Return [x, y] of the center of cell containing provided text 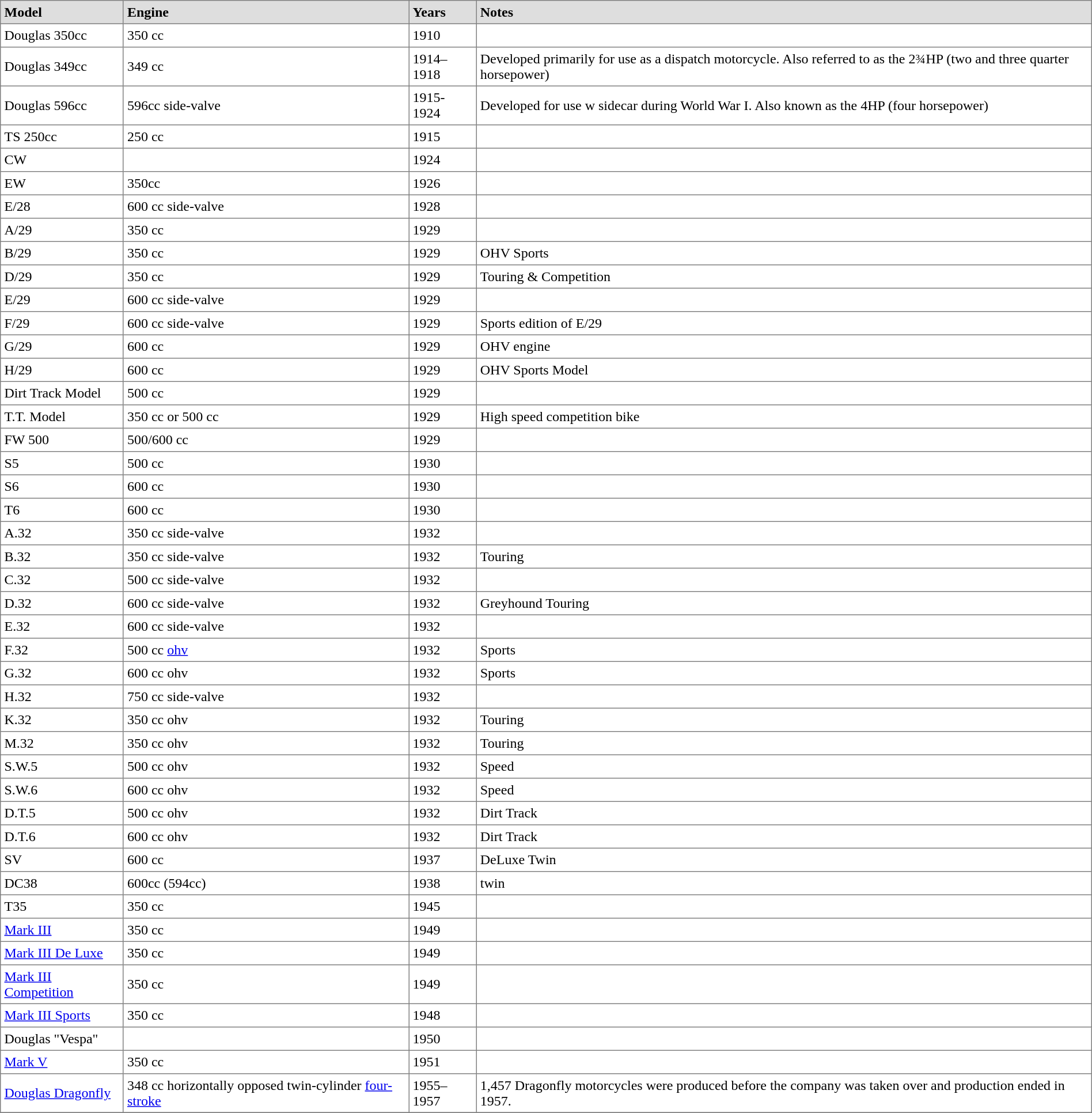
High speed competition bike [784, 417]
E/29 [62, 300]
Dirt Track Model [62, 393]
Mark III Competition [62, 985]
D.T.5 [62, 813]
Douglas "Vespa" [62, 1039]
T6 [62, 510]
S6 [62, 486]
OHV Sports [784, 253]
SV [62, 860]
F/29 [62, 323]
T.T. Model [62, 417]
Mark III [62, 930]
Touring & Competition [784, 277]
S5 [62, 463]
1937 [442, 860]
G.32 [62, 673]
D/29 [62, 277]
349 cc [266, 67]
1948 [442, 1015]
S.W.6 [62, 790]
Sports edition of E/29 [784, 323]
1950 [442, 1039]
Developed for use w sidecar during World War I. Also known as the 4HP (four horsepower) [784, 105]
Mark III Sports [62, 1015]
OHV Sports Model [784, 370]
M.32 [62, 743]
EW [62, 183]
1938 [442, 883]
A/29 [62, 230]
twin [784, 883]
B/29 [62, 253]
1915-1924 [442, 105]
E/28 [62, 206]
S.W.5 [62, 766]
Mark V [62, 1062]
H/29 [62, 370]
Years [442, 12]
1914–1918 [442, 67]
Developed primarily for use as a dispatch motorcycle. Also referred to as the 2¾HP (two and three quarter horsepower) [784, 67]
Model [62, 12]
750 cc side-valve [266, 696]
DeLuxe Twin [784, 860]
1926 [442, 183]
B.32 [62, 556]
Greyhound Touring [784, 603]
500/600 cc [266, 440]
G/29 [62, 346]
250 cc [266, 137]
DC38 [62, 883]
C.32 [62, 580]
1955–1957 [442, 1093]
H.32 [62, 696]
500 cc side-valve [266, 580]
1951 [442, 1062]
OHV engine [784, 346]
E.32 [62, 626]
TS 250cc [62, 137]
600cc (594cc) [266, 883]
A.32 [62, 533]
1928 [442, 206]
Notes [784, 12]
K.32 [62, 720]
Douglas 596cc [62, 105]
Engine [266, 12]
596cc side-valve [266, 105]
350cc [266, 183]
D.32 [62, 603]
1910 [442, 35]
1924 [442, 160]
Douglas 350cc [62, 35]
348 cc horizontally opposed twin-cylinder four-stroke [266, 1093]
Douglas 349cc [62, 67]
Mark III De Luxe [62, 953]
CW [62, 160]
T35 [62, 906]
F.32 [62, 650]
1945 [442, 906]
350 cc or 500 cc [266, 417]
1,457 Dragonfly motorcycles were produced before the company was taken over and production ended in 1957. [784, 1093]
FW 500 [62, 440]
1915 [442, 137]
D.T.6 [62, 836]
Douglas Dragonfly [62, 1093]
